Scan for the cell matching the given text and deliver its [X, Y] coordinate at center. 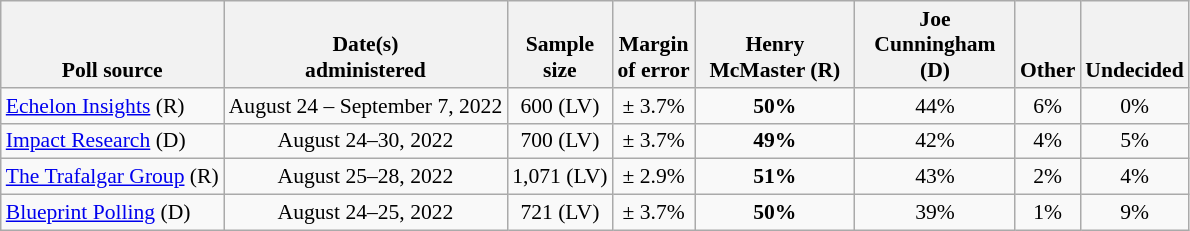
Undecided [1134, 44]
August 24 – September 7, 2022 [366, 106]
The Trafalgar Group (R) [112, 177]
JoeCunningham (D) [935, 44]
39% [935, 213]
Date(s)administered [366, 44]
August 24–30, 2022 [366, 141]
Impact Research (D) [112, 141]
42% [935, 141]
9% [1134, 213]
Other [1048, 44]
1% [1048, 213]
44% [935, 106]
5% [1134, 141]
700 (LV) [560, 141]
49% [775, 141]
Marginof error [654, 44]
600 (LV) [560, 106]
51% [775, 177]
Poll source [112, 44]
± 2.9% [654, 177]
Blueprint Polling (D) [112, 213]
August 24–25, 2022 [366, 213]
1,071 (LV) [560, 177]
721 (LV) [560, 213]
6% [1048, 106]
Echelon Insights (R) [112, 106]
HenryMcMaster (R) [775, 44]
2% [1048, 177]
43% [935, 177]
Samplesize [560, 44]
0% [1134, 106]
August 25–28, 2022 [366, 177]
